Pinpoint the cell where the given text exists, returning its (x, y) midpoint coordinate. 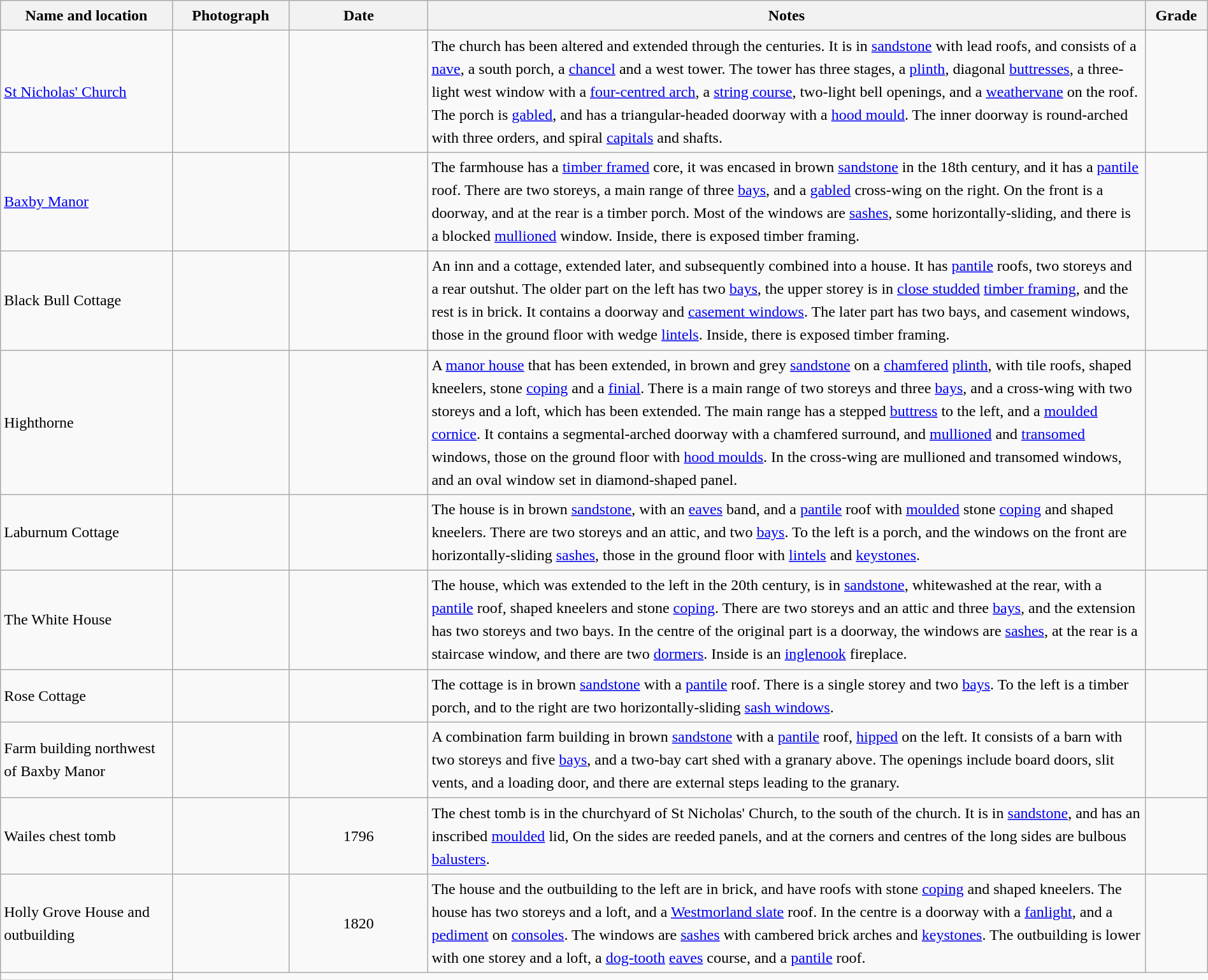
St Nicholas' Church (87, 92)
Holly Grove House and outbuilding (87, 923)
Name and location (87, 15)
Baxby Manor (87, 201)
The White House (87, 619)
Wailes chest tomb (87, 836)
1796 (359, 836)
Laburnum Cottage (87, 533)
Highthorne (87, 422)
Notes (786, 15)
Black Bull Cottage (87, 301)
Rose Cottage (87, 696)
Photograph (231, 15)
1820 (359, 923)
Grade (1176, 15)
Date (359, 15)
Farm building northwest of Baxby Manor (87, 760)
